For the text-containing cell, return its midpoint in (x, y) coordinate format. 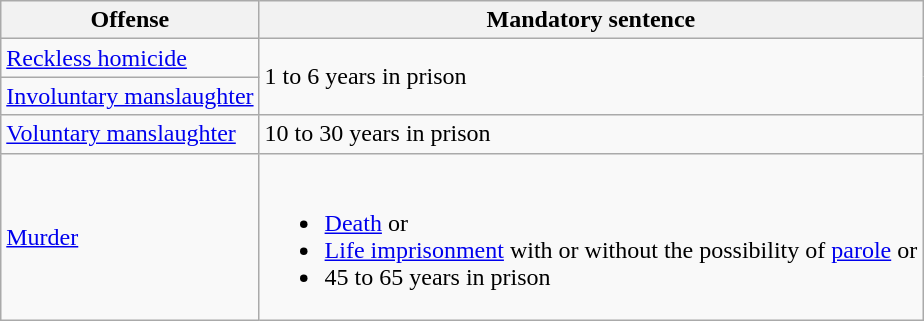
Reckless homicide (130, 58)
Death orLife imprisonment with or without the possibility of parole or45 to 65 years in prison (591, 236)
1 to 6 years in prison (591, 77)
Mandatory sentence (591, 20)
10 to 30 years in prison (591, 134)
Offense (130, 20)
Involuntary manslaughter (130, 96)
Murder (130, 236)
Voluntary manslaughter (130, 134)
